Identify which cell holds the provided text, then report its [x, y] central coordinate. 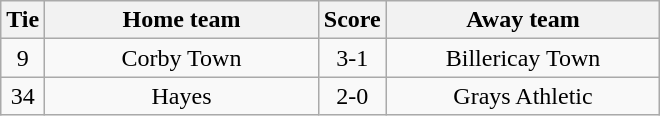
Grays Athletic [523, 96]
Score [352, 20]
9 [23, 58]
Billericay Town [523, 58]
Corby Town [182, 58]
Home team [182, 20]
2-0 [352, 96]
Away team [523, 20]
34 [23, 96]
3-1 [352, 58]
Hayes [182, 96]
Tie [23, 20]
